Determine the [x, y] coordinate at the center of the cell enclosing the given text.  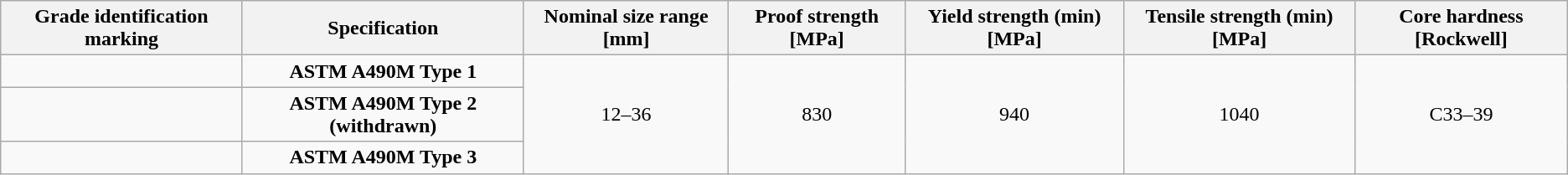
ASTM A490M Type 3 [383, 157]
1040 [1240, 114]
Yield strength (min) [MPa] [1015, 28]
12–36 [626, 114]
Specification [383, 28]
830 [818, 114]
ASTM A490M Type 1 [383, 71]
Tensile strength (min) [MPa] [1240, 28]
Proof strength [MPa] [818, 28]
940 [1015, 114]
Core hardness [Rockwell] [1462, 28]
Nominal size range [mm] [626, 28]
C33–39 [1462, 114]
ASTM A490M Type 2 (withdrawn) [383, 114]
Grade identification marking [121, 28]
